Detect which cell encompasses the target text, then output its (X, Y) center coordinate. 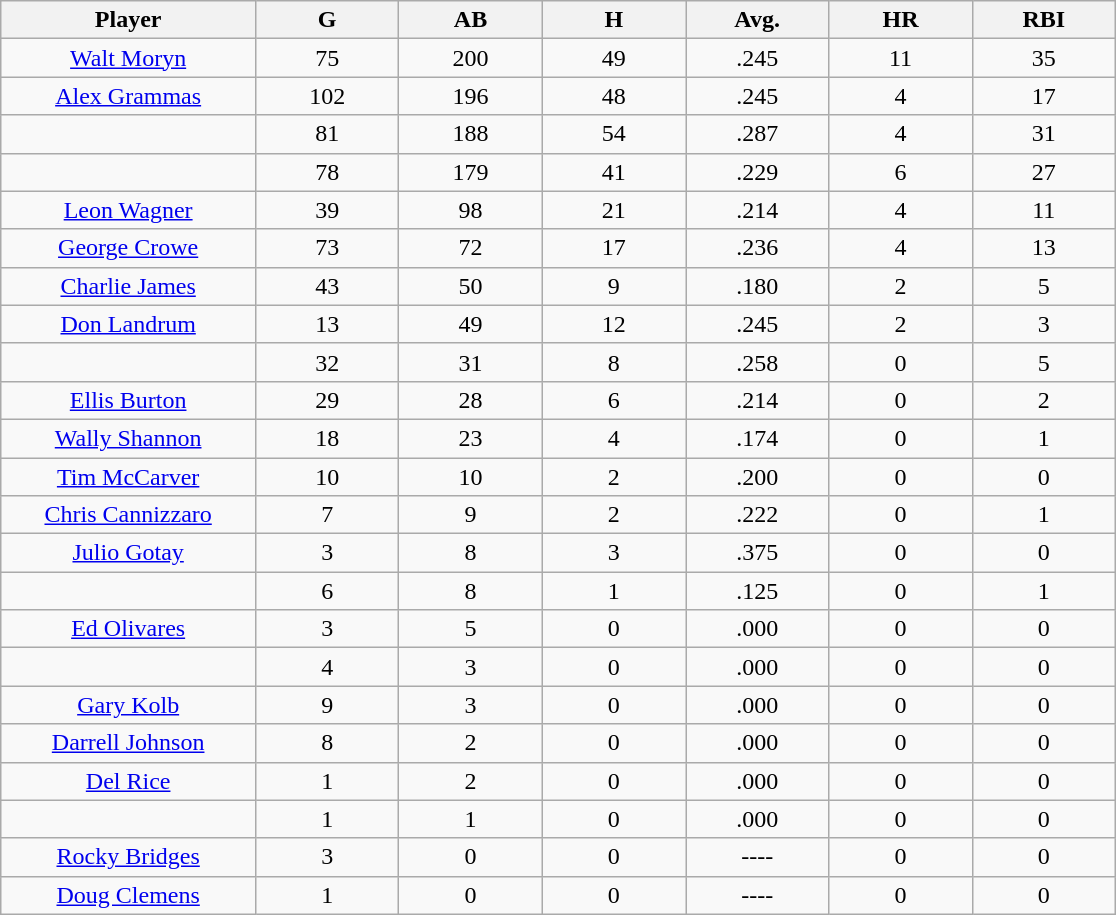
32 (328, 362)
.200 (758, 477)
Rocky Bridges (128, 857)
Leon Wagner (128, 210)
23 (470, 438)
73 (328, 248)
28 (470, 400)
43 (328, 286)
7 (328, 515)
Tim McCarver (128, 477)
Doug Clemens (128, 895)
78 (328, 172)
.375 (758, 553)
Ellis Burton (128, 400)
Wally Shannon (128, 438)
27 (1044, 172)
12 (614, 324)
Player (128, 20)
21 (614, 210)
.180 (758, 286)
Don Landrum (128, 324)
G (328, 20)
.229 (758, 172)
George Crowe (128, 248)
54 (614, 134)
35 (1044, 58)
179 (470, 172)
Ed Olivares (128, 629)
Julio Gotay (128, 553)
AB (470, 20)
Charlie James (128, 286)
81 (328, 134)
48 (614, 96)
Alex Grammas (128, 96)
.222 (758, 515)
39 (328, 210)
196 (470, 96)
50 (470, 286)
.125 (758, 591)
Gary Kolb (128, 705)
.258 (758, 362)
29 (328, 400)
Del Rice (128, 781)
98 (470, 210)
188 (470, 134)
102 (328, 96)
RBI (1044, 20)
72 (470, 248)
Avg. (758, 20)
41 (614, 172)
.236 (758, 248)
HR (900, 20)
Chris Cannizzaro (128, 515)
18 (328, 438)
200 (470, 58)
.287 (758, 134)
Walt Moryn (128, 58)
.174 (758, 438)
H (614, 20)
Darrell Johnson (128, 743)
75 (328, 58)
